Scan for the cell matching the given text and deliver its (X, Y) coordinate at center. 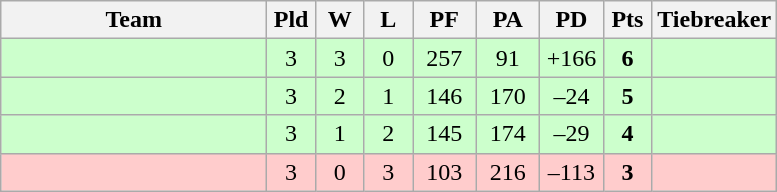
216 (508, 172)
Pld (292, 20)
103 (444, 172)
170 (508, 96)
Tiebreaker (714, 20)
257 (444, 58)
5 (628, 96)
–29 (572, 134)
174 (508, 134)
W (340, 20)
146 (444, 96)
145 (444, 134)
+166 (572, 58)
–24 (572, 96)
PF (444, 20)
91 (508, 58)
Team (134, 20)
Pts (628, 20)
PA (508, 20)
6 (628, 58)
PD (572, 20)
4 (628, 134)
L (388, 20)
–113 (572, 172)
